Find where the given text appears and provide that cell's center as [x, y] coordinate. 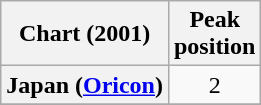
Peakposition [214, 34]
2 [214, 85]
Japan (Oricon) [85, 85]
Chart (2001) [85, 34]
